Identify which cell holds the provided text, then report its (X, Y) central coordinate. 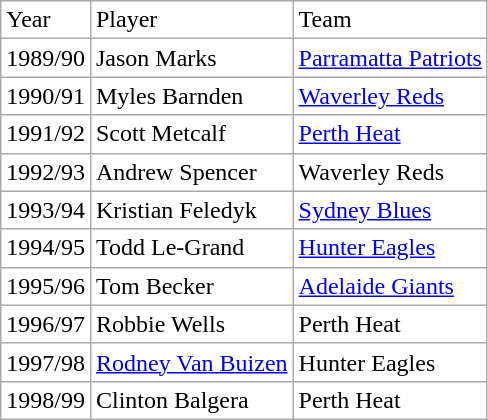
Myles Barnden (192, 96)
Year (46, 20)
Rodney Van Buizen (192, 362)
1991/92 (46, 134)
Jason Marks (192, 58)
Robbie Wells (192, 324)
Andrew Spencer (192, 172)
Scott Metcalf (192, 134)
1998/99 (46, 400)
1993/94 (46, 210)
1990/91 (46, 96)
Player (192, 20)
Kristian Feledyk (192, 210)
Tom Becker (192, 286)
1992/93 (46, 172)
Todd Le-Grand (192, 248)
1996/97 (46, 324)
1997/98 (46, 362)
Clinton Balgera (192, 400)
Sydney Blues (390, 210)
Team (390, 20)
Adelaide Giants (390, 286)
1995/96 (46, 286)
1994/95 (46, 248)
1989/90 (46, 58)
Parramatta Patriots (390, 58)
